Identify which cell holds the provided text, then report its (X, Y) central coordinate. 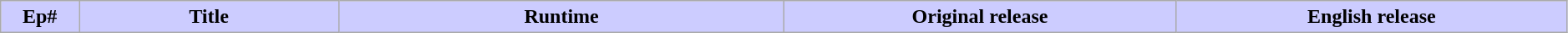
Ep# (40, 17)
Runtime (561, 17)
Title (209, 17)
Original release (981, 17)
English release (1372, 17)
